From the cell containing the given text, extract its center point as (X, Y) coordinate. 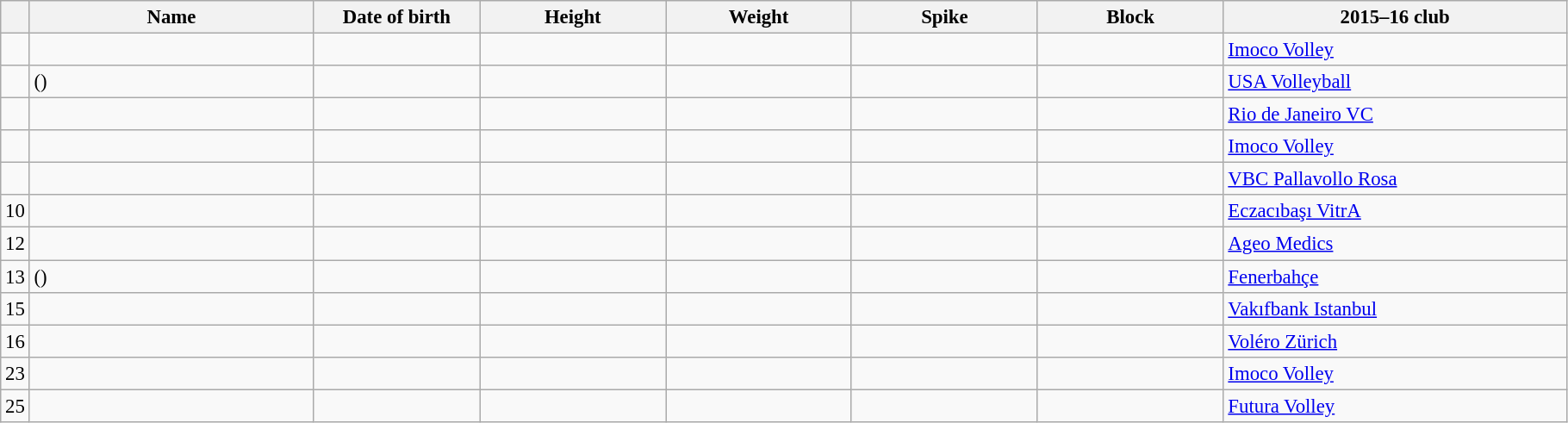
Futura Volley (1395, 406)
2015–16 club (1395, 17)
Rio de Janeiro VC (1395, 115)
Height (573, 17)
25 (16, 406)
Weight (759, 17)
Name (171, 17)
16 (16, 341)
Voléro Zürich (1395, 341)
15 (16, 308)
Spike (944, 17)
13 (16, 277)
Eczacıbaşı VitrA (1395, 211)
Vakıfbank Istanbul (1395, 308)
VBC Pallavollo Rosa (1395, 179)
12 (16, 244)
10 (16, 211)
Block (1130, 17)
Date of birth (396, 17)
23 (16, 373)
USA Volleyball (1395, 82)
Ageo Medics (1395, 244)
Fenerbahçe (1395, 277)
